Output the [X, Y] coordinate of the center of the cell containing the given text.  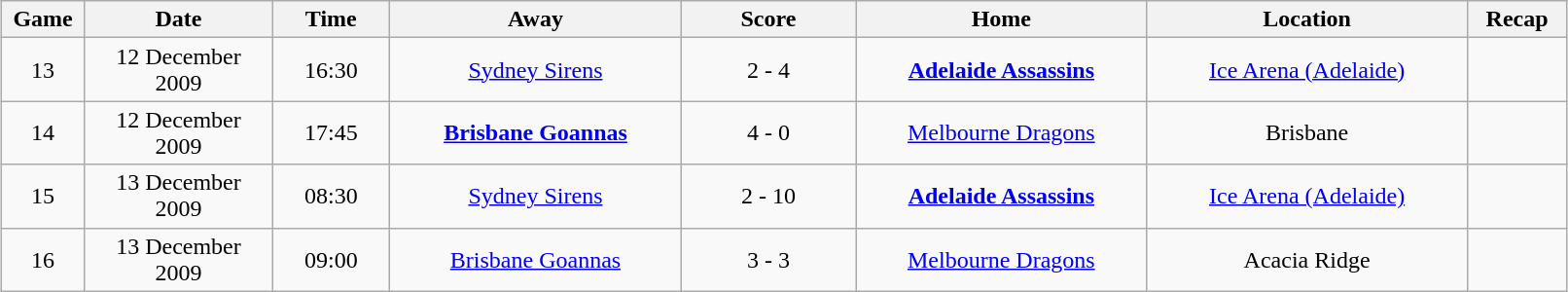
4 - 0 [768, 132]
17:45 [331, 132]
Date [179, 19]
13 [43, 70]
Brisbane [1307, 132]
2 - 10 [768, 197]
Recap [1517, 19]
Game [43, 19]
2 - 4 [768, 70]
09:00 [331, 259]
Location [1307, 19]
Time [331, 19]
Home [1002, 19]
16 [43, 259]
Score [768, 19]
3 - 3 [768, 259]
08:30 [331, 197]
Away [535, 19]
Acacia Ridge [1307, 259]
14 [43, 132]
15 [43, 197]
16:30 [331, 70]
